Return [x, y] of the center of cell containing provided text 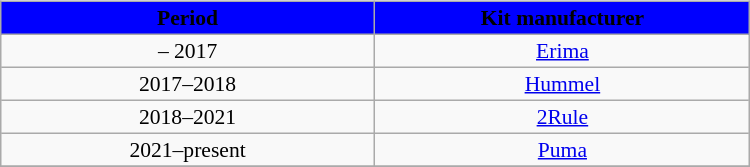
Puma [562, 150]
Period [188, 18]
2Rule [562, 116]
Erima [562, 50]
2018–2021 [188, 116]
2021–present [188, 150]
2017–2018 [188, 84]
Hummel [562, 84]
– 2017 [188, 50]
Kit manufacturer [562, 18]
